Scan for the cell matching the given text and deliver its [X, Y] coordinate at center. 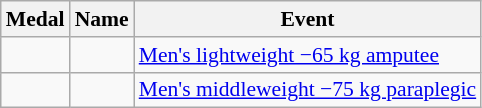
Men's lightweight −65 kg amputee [308, 55]
Medal [36, 19]
Name [102, 19]
Men's middleweight −75 kg paraplegic [308, 90]
Event [308, 19]
